Output the (x, y) coordinate of the center of the cell containing the given text.  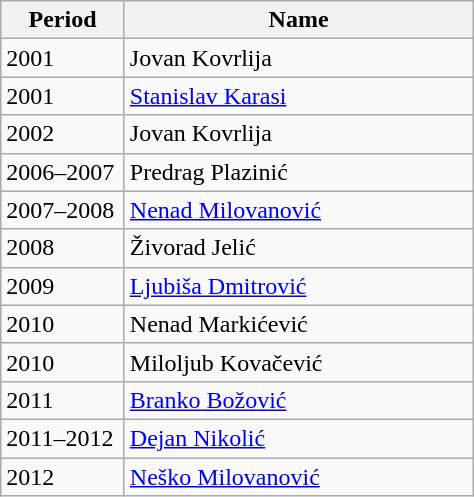
Nenad Markićević (298, 324)
Nenad Milovanović (298, 210)
Dejan Nikolić (298, 438)
Name (298, 20)
Ljubiša Dmitrović (298, 286)
2008 (63, 248)
2011 (63, 400)
2012 (63, 477)
Stanislav Karasi (298, 96)
Predrag Plazinić (298, 172)
Branko Božović (298, 400)
Živorad Jelić (298, 248)
2011–2012 (63, 438)
Neško Milovanović (298, 477)
Period (63, 20)
2007–2008 (63, 210)
2006–2007 (63, 172)
2002 (63, 134)
Miloljub Kovačević (298, 362)
2009 (63, 286)
